Find where the given text appears and provide that cell's center as (x, y) coordinate. 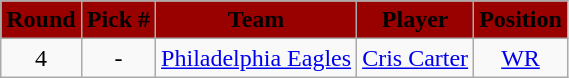
4 (41, 58)
Round (41, 20)
WR (521, 58)
Player (416, 20)
Pick # (118, 20)
Position (521, 20)
Cris Carter (416, 58)
- (118, 58)
Philadelphia Eagles (256, 58)
Team (256, 20)
